For the text-containing cell, return its midpoint in [x, y] coordinate format. 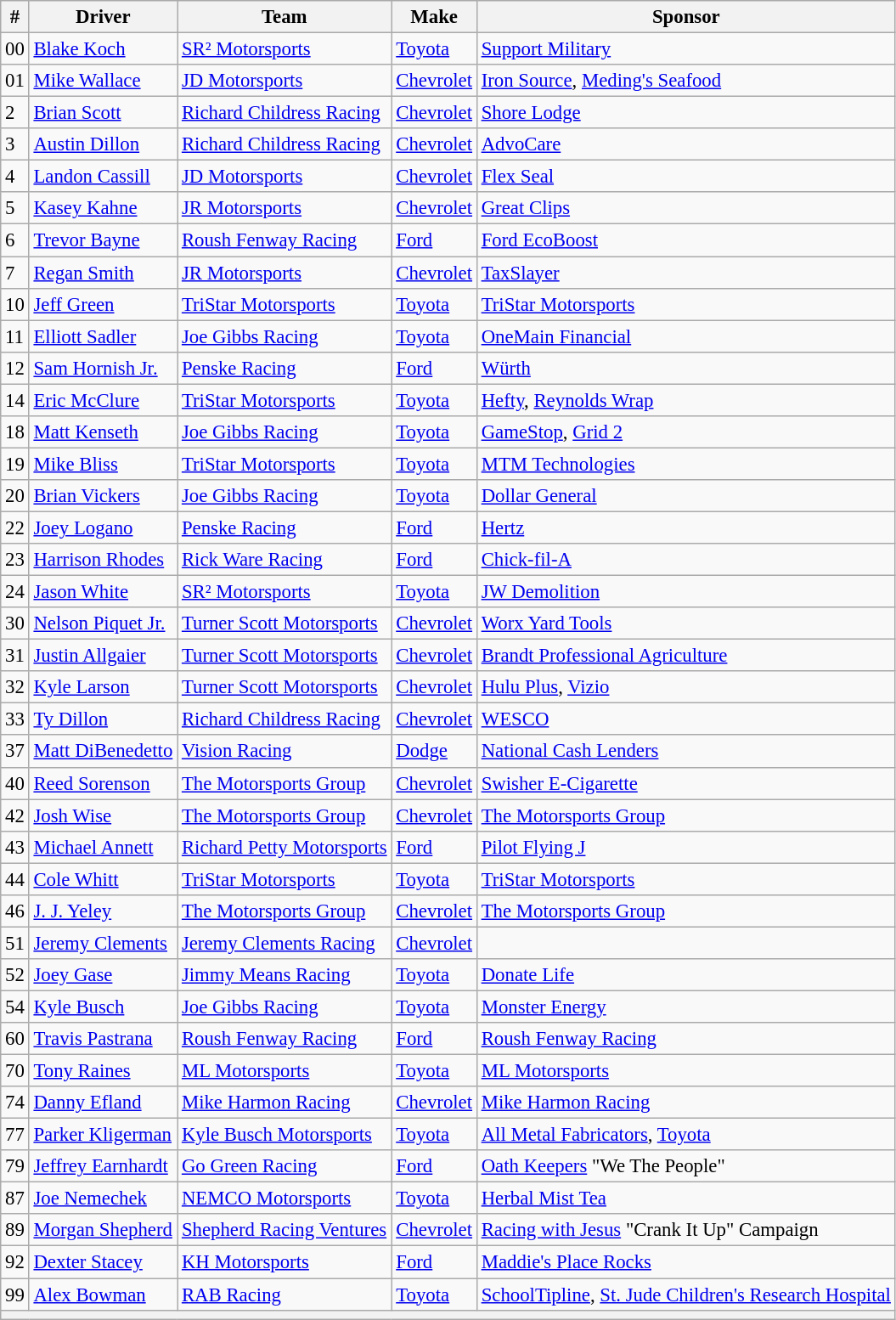
Danny Efland [103, 1103]
Brian Scott [103, 113]
Reed Sorenson [103, 783]
Support Military [686, 49]
Austin Dillon [103, 144]
Joey Gase [103, 975]
Travis Pastrana [103, 1039]
RAB Racing [285, 1295]
Pilot Flying J [686, 847]
GameStop, Grid 2 [686, 432]
Great Clips [686, 208]
7 [15, 273]
Sam Hornish Jr. [103, 368]
Jeremy Clements Racing [285, 943]
31 [15, 656]
33 [15, 719]
Würth [686, 368]
Dollar General [686, 496]
KH Motorsports [285, 1262]
52 [15, 975]
Jason White [103, 592]
22 [15, 527]
Swisher E-Cigarette [686, 783]
11 [15, 336]
Kyle Larson [103, 687]
Parker Kligerman [103, 1135]
# [15, 17]
Nelson Piquet Jr. [103, 623]
51 [15, 943]
37 [15, 752]
Ty Dillon [103, 719]
00 [15, 49]
Herbal Mist Tea [686, 1199]
Hertz [686, 527]
87 [15, 1199]
Elliott Sadler [103, 336]
Joe Nemechek [103, 1199]
Shepherd Racing Ventures [285, 1231]
Blake Koch [103, 49]
TaxSlayer [686, 273]
40 [15, 783]
70 [15, 1071]
43 [15, 847]
Vision Racing [285, 752]
Trevor Bayne [103, 240]
Dodge [434, 752]
Brian Vickers [103, 496]
Mike Bliss [103, 464]
6 [15, 240]
Ford EcoBoost [686, 240]
JW Demolition [686, 592]
Kyle Busch [103, 1007]
3 [15, 144]
Brandt Professional Agriculture [686, 656]
Alex Bowman [103, 1295]
Kasey Kahne [103, 208]
NEMCO Motorsports [285, 1199]
WESCO [686, 719]
Monster Energy [686, 1007]
14 [15, 400]
Driver [103, 17]
Jeff Green [103, 304]
Tony Raines [103, 1071]
Harrison Rhodes [103, 560]
42 [15, 815]
01 [15, 81]
Oath Keepers "We The People" [686, 1166]
10 [15, 304]
Shore Lodge [686, 113]
Dexter Stacey [103, 1262]
32 [15, 687]
OneMain Financial [686, 336]
Hefty, Reynolds Wrap [686, 400]
Josh Wise [103, 815]
J. J. Yeley [103, 911]
99 [15, 1295]
Go Green Racing [285, 1166]
Mike Wallace [103, 81]
Donate Life [686, 975]
Morgan Shepherd [103, 1231]
MTM Technologies [686, 464]
30 [15, 623]
92 [15, 1262]
All Metal Fabricators, Toyota [686, 1135]
Cole Whitt [103, 879]
Matt DiBenedetto [103, 752]
Maddie's Place Rocks [686, 1262]
Jeffrey Earnhardt [103, 1166]
79 [15, 1166]
Kyle Busch Motorsports [285, 1135]
54 [15, 1007]
19 [15, 464]
Rick Ware Racing [285, 560]
Eric McClure [103, 400]
Sponsor [686, 17]
Racing with Jesus "Crank It Up" Campaign [686, 1231]
46 [15, 911]
2 [15, 113]
SchoolTipline, St. Jude Children's Research Hospital [686, 1295]
Michael Annett [103, 847]
Jimmy Means Racing [285, 975]
60 [15, 1039]
Landon Cassill [103, 177]
23 [15, 560]
5 [15, 208]
44 [15, 879]
24 [15, 592]
Worx Yard Tools [686, 623]
Flex Seal [686, 177]
Richard Petty Motorsports [285, 847]
Joey Logano [103, 527]
20 [15, 496]
AdvoCare [686, 144]
18 [15, 432]
Iron Source, Meding's Seafood [686, 81]
National Cash Lenders [686, 752]
Justin Allgaier [103, 656]
Jeremy Clements [103, 943]
74 [15, 1103]
4 [15, 177]
Chick-fil-A [686, 560]
Team [285, 17]
12 [15, 368]
Hulu Plus, Vizio [686, 687]
89 [15, 1231]
Regan Smith [103, 273]
Make [434, 17]
Matt Kenseth [103, 432]
77 [15, 1135]
